Capture the cell that displays the provided text and extract its (X, Y) central coordinate. 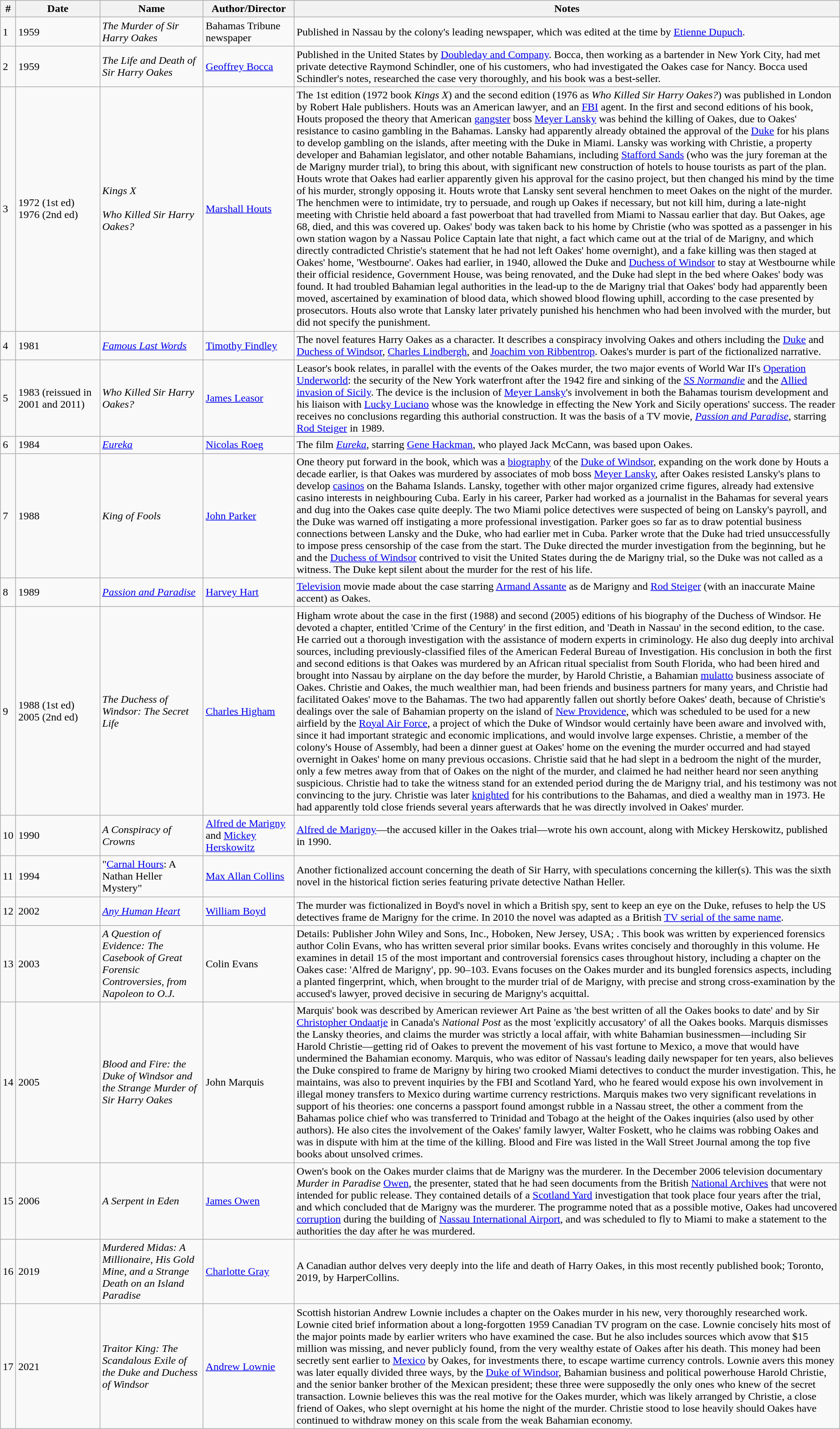
# (8, 9)
Charlotte Gray (249, 1272)
Famous Last Words (152, 346)
2005 (58, 1082)
Alfred de Marigny and Mickey Herskowitz (249, 835)
Max Allan Collins (249, 876)
3 (8, 209)
Name (152, 9)
Published in Nassau by the colony's leading newspaper, which was edited at the time by Etienne Dupuch. (567, 32)
Traitor King: The Scandalous Exile of the Duke and Duchess of Windsor (152, 1367)
7 (8, 516)
5 (8, 398)
17 (8, 1367)
Marshall Houts (249, 209)
James Owen (249, 1201)
13 (8, 964)
1994 (58, 876)
14 (8, 1082)
Andrew Lownie (249, 1367)
2021 (58, 1367)
Any Human Heart (152, 911)
2019 (58, 1272)
Television movie made about the case starring Armand Assante as de Marigny and Rod Steiger (with an inaccurate Maine accent) as Oakes. (567, 592)
The Life and Death of Sir Harry Oakes (152, 66)
12 (8, 911)
Blood and Fire: the Duke of Windsor and the Strange Murder of Sir Harry Oakes (152, 1082)
Author/Director (249, 9)
Alfred de Marigny—the accused killer in the Oakes trial—wrote his own account, along with Mickey Herskowitz, published in 1990. (567, 835)
Timothy Findley (249, 346)
4 (8, 346)
2 (8, 66)
6 (8, 445)
8 (8, 592)
Notes (567, 9)
1 (8, 32)
2003 (58, 964)
Charles Higham (249, 711)
16 (8, 1272)
Date (58, 9)
2006 (58, 1201)
The Duchess of Windsor: The Secret Life (152, 711)
2002 (58, 911)
Who Killed Sir Harry Oakes? (152, 398)
9 (8, 711)
Passion and Paradise (152, 592)
John Marquis (249, 1082)
A Serpent in Eden (152, 1201)
John Parker (249, 516)
"Carnal Hours: A Nathan Heller Mystery" (152, 876)
Bahamas Tribune newspaper (249, 32)
A Question of Evidence: The Casebook of Great Forensic Controversies, from Napoleon to O.J. (152, 964)
10 (8, 835)
A Canadian author delves very deeply into the life and death of Harry Oakes, in this most recently published book; Toronto, 2019, by HarperCollins. (567, 1272)
1983 (reissued in 2001 and 2011) (58, 398)
11 (8, 876)
Colin Evans (249, 964)
1984 (58, 445)
15 (8, 1201)
The Murder of Sir Harry Oakes (152, 32)
The film Eureka, starring Gene Hackman, who played Jack McCann, was based upon Oakes. (567, 445)
A Conspiracy of Crowns (152, 835)
1989 (58, 592)
Geoffrey Bocca (249, 66)
1972 (1st ed)1976 (2nd ed) (58, 209)
1990 (58, 835)
Murdered Midas: A Millionaire, His Gold Mine, and a Strange Death on an Island Paradise (152, 1272)
King of Fools (152, 516)
William Boyd (249, 911)
Nicolas Roeg (249, 445)
Eureka (152, 445)
Kings XWho Killed Sir Harry Oakes? (152, 209)
1988 (58, 516)
Harvey Hart (249, 592)
1988 (1st ed)2005 (2nd ed) (58, 711)
1981 (58, 346)
James Leasor (249, 398)
